Scan for the cell matching the given text and deliver its [x, y] coordinate at center. 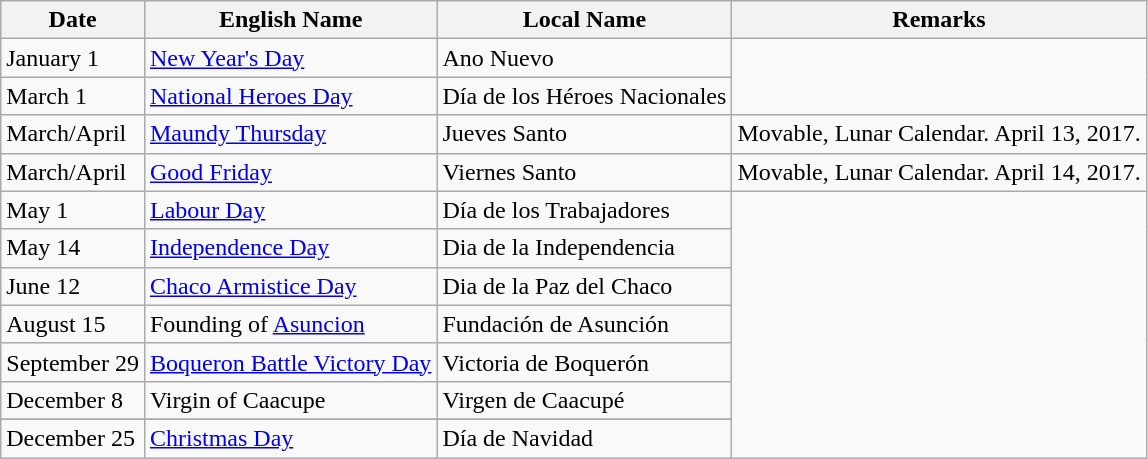
Good Friday [290, 172]
Movable, Lunar Calendar. April 14, 2017. [939, 172]
Viernes Santo [584, 172]
Maundy Thursday [290, 134]
Victoria de Boquerón [584, 362]
Ano Nuevo [584, 58]
Dia de la Independencia [584, 248]
January 1 [73, 58]
May 1 [73, 210]
National Heroes Day [290, 96]
English Name [290, 20]
Boqueron Battle Victory Day [290, 362]
December 8 [73, 400]
Chaco Armistice Day [290, 286]
Virgin of Caacupe [290, 400]
Local Name [584, 20]
Día de los Héroes Nacionales [584, 96]
Virgen de Caacupé [584, 400]
Día de Navidad [584, 438]
Date [73, 20]
New Year's Day [290, 58]
August 15 [73, 324]
March 1 [73, 96]
Christmas Day [290, 438]
Founding of Asuncion [290, 324]
Movable, Lunar Calendar. April 13, 2017. [939, 134]
Remarks [939, 20]
Dia de la Paz del Chaco [584, 286]
June 12 [73, 286]
May 14 [73, 248]
Independence Day [290, 248]
Jueves Santo [584, 134]
December 25 [73, 438]
Fundación de Asunción [584, 324]
Día de los Trabajadores [584, 210]
Labour Day [290, 210]
September 29 [73, 362]
